Provide the [x, y] coordinate of the cell's center where the given text is located.  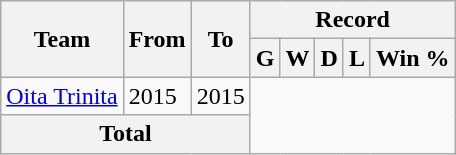
From [157, 39]
W [298, 58]
Team [62, 39]
Oita Trinita [62, 96]
D [329, 58]
L [356, 58]
Total [126, 134]
Record [352, 20]
To [220, 39]
Win % [412, 58]
G [265, 58]
